Return the (X, Y) coordinate for the center point of the cell that contains the specified text.  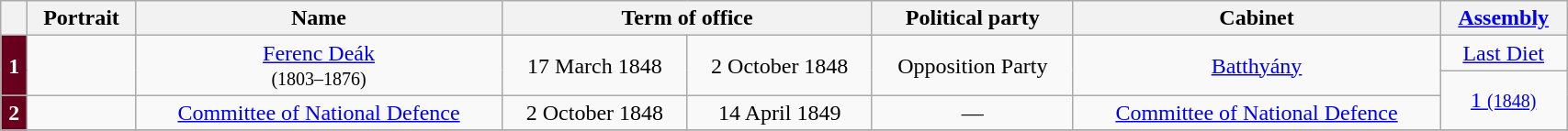
— (972, 113)
Cabinet (1257, 18)
Name (319, 18)
2 (15, 113)
Political party (972, 18)
1 (15, 66)
Opposition Party (972, 66)
Assembly (1504, 18)
Last Diet (1504, 53)
Batthyány (1257, 66)
1 (1848) (1504, 101)
Term of office (687, 18)
14 April 1849 (779, 113)
17 March 1848 (595, 66)
Ferenc Deák(1803–1876) (319, 66)
Portrait (82, 18)
